Return the [X, Y] coordinate for the center point of the cell that contains the specified text.  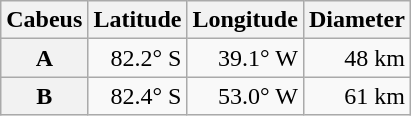
B [44, 96]
Longitude [245, 20]
Diameter [356, 20]
53.0° W [245, 96]
39.1° W [245, 58]
82.2° S [138, 58]
Cabeus [44, 20]
Latitude [138, 20]
61 km [356, 96]
A [44, 58]
82.4° S [138, 96]
48 km [356, 58]
